Detect which cell encompasses the target text, then output its [X, Y] center coordinate. 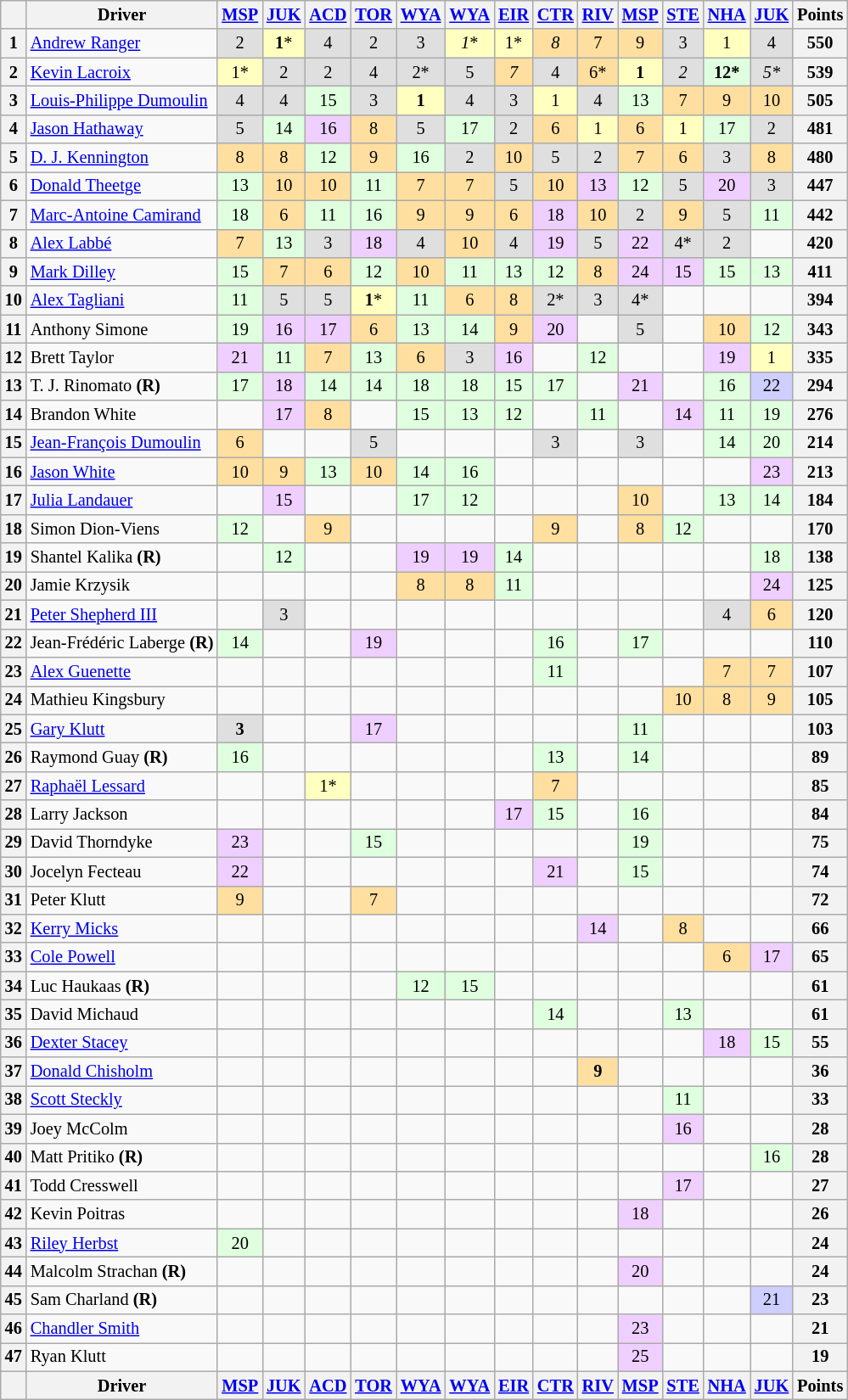
Andrew Ranger [122, 43]
214 [820, 443]
42 [14, 1214]
550 [820, 43]
120 [820, 614]
74 [820, 871]
Joey McColm [122, 1128]
6* [598, 72]
31 [14, 900]
David Michaud [122, 1014]
105 [820, 700]
85 [820, 786]
Kevin Lacroix [122, 72]
65 [820, 957]
40 [14, 1157]
335 [820, 357]
107 [820, 671]
41 [14, 1185]
5* [772, 72]
Donald Theetge [122, 186]
Chandler Smith [122, 1329]
84 [820, 815]
55 [820, 1043]
66 [820, 928]
47 [14, 1357]
12* [727, 72]
110 [820, 643]
Jean-Frédéric Laberge (R) [122, 643]
Louis-Philippe Dumoulin [122, 100]
103 [820, 729]
411 [820, 272]
Raphaël Lessard [122, 786]
Mathieu Kingsbury [122, 700]
170 [820, 529]
420 [820, 244]
Dexter Stacey [122, 1043]
Larry Jackson [122, 815]
Peter Shepherd III [122, 614]
Jason White [122, 472]
Raymond Guay (R) [122, 757]
Gary Klutt [122, 729]
34 [14, 986]
Shantel Kalika (R) [122, 557]
294 [820, 386]
539 [820, 72]
276 [820, 415]
32 [14, 928]
Julia Landauer [122, 500]
125 [820, 585]
Marc-Antoine Camirand [122, 215]
Kevin Poitras [122, 1214]
Ryan Klutt [122, 1357]
44 [14, 1271]
Alex Guenette [122, 671]
43 [14, 1243]
Jason Hathaway [122, 129]
Brett Taylor [122, 357]
481 [820, 129]
Todd Cresswell [122, 1185]
480 [820, 158]
Scott Steckly [122, 1100]
Brandon White [122, 415]
Luc Haukaas (R) [122, 986]
Donald Chisholm [122, 1072]
Cole Powell [122, 957]
Jocelyn Fecteau [122, 871]
D. J. Kennington [122, 158]
David Thorndyke [122, 843]
75 [820, 843]
89 [820, 757]
Jamie Krzysik [122, 585]
Malcolm Strachan (R) [122, 1271]
447 [820, 186]
505 [820, 100]
394 [820, 300]
Jean-François Dumoulin [122, 443]
Simon Dion-Viens [122, 529]
46 [14, 1329]
138 [820, 557]
38 [14, 1100]
45 [14, 1300]
213 [820, 472]
37 [14, 1072]
35 [14, 1014]
442 [820, 215]
39 [14, 1128]
Anthony Simone [122, 329]
Alex Labbé [122, 244]
T. J. Rinomato (R) [122, 386]
Matt Pritiko (R) [122, 1157]
29 [14, 843]
184 [820, 500]
Peter Klutt [122, 900]
343 [820, 329]
Riley Herbst [122, 1243]
30 [14, 871]
Sam Charland (R) [122, 1300]
Mark Dilley [122, 272]
Kerry Micks [122, 928]
Alex Tagliani [122, 300]
72 [820, 900]
